Provide the [x, y] coordinate of the cell's center where the given text is located.  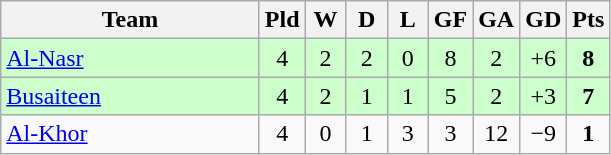
Al-Khor [130, 134]
L [408, 20]
GF [450, 20]
GA [496, 20]
+3 [544, 96]
D [366, 20]
Busaiteen [130, 96]
W [326, 20]
Pld [282, 20]
7 [588, 96]
Al-Nasr [130, 58]
GD [544, 20]
12 [496, 134]
Team [130, 20]
5 [450, 96]
−9 [544, 134]
Pts [588, 20]
+6 [544, 58]
